Pinpoint the cell where the given text exists, returning its [X, Y] midpoint coordinate. 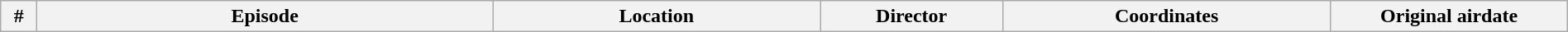
Director [911, 16]
Coordinates [1166, 16]
Original airdate [1449, 16]
# [19, 16]
Location [657, 16]
Episode [265, 16]
